Determine the [x, y] coordinate at the center of the cell enclosing the given text.  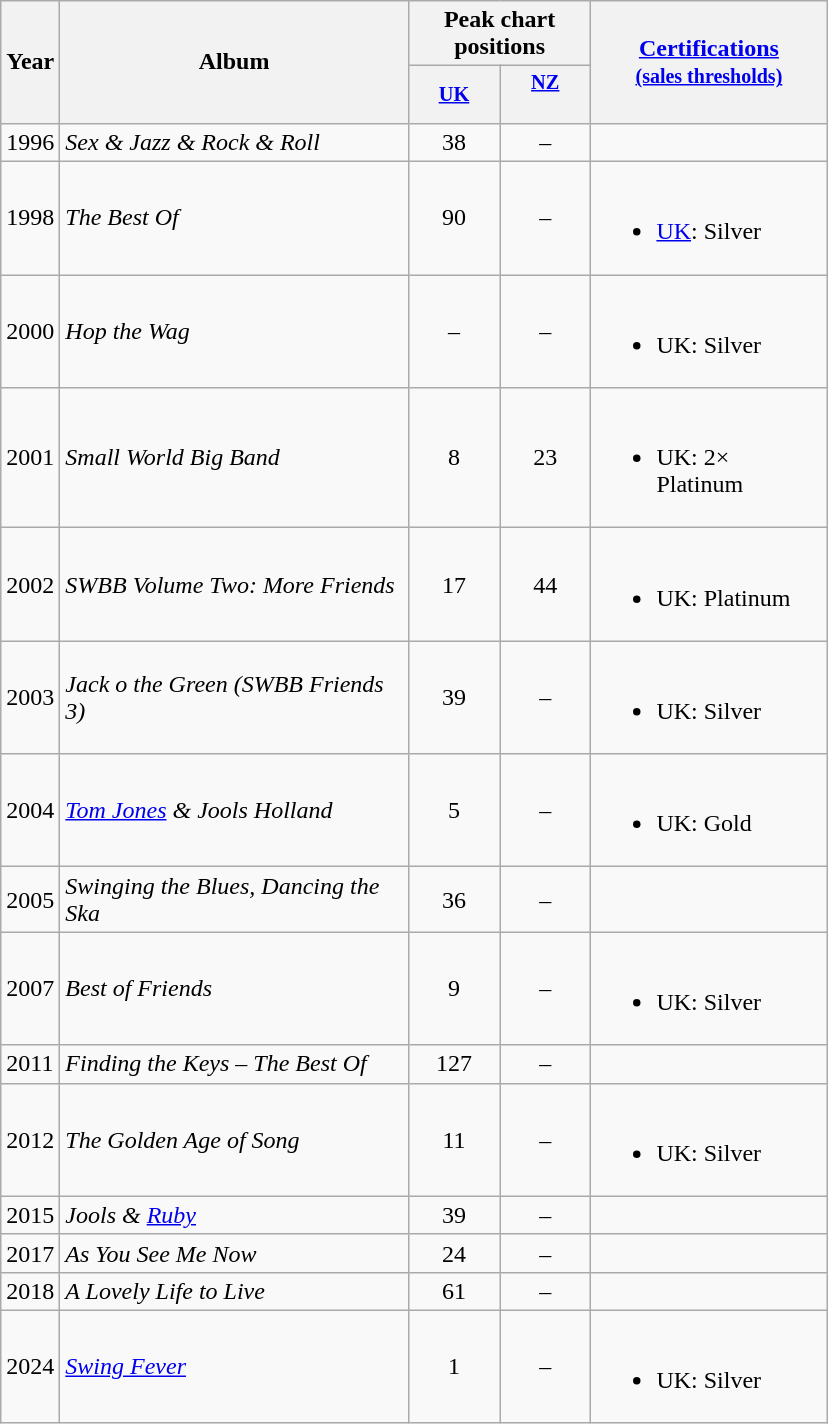
Jools & Ruby [234, 1215]
2015 [30, 1215]
Small World Big Band [234, 458]
2001 [30, 458]
The Best Of [234, 218]
2024 [30, 1366]
2005 [30, 900]
Jack o the Green (SWBB Friends 3) [234, 698]
2000 [30, 332]
2004 [30, 810]
2011 [30, 1064]
Best of Friends [234, 988]
36 [454, 900]
SWBB Volume Two: More Friends [234, 584]
90 [454, 218]
2003 [30, 698]
8 [454, 458]
Hop the Wag [234, 332]
2002 [30, 584]
Sex & Jazz & Rock & Roll [234, 142]
Finding the Keys – The Best Of [234, 1064]
Album [234, 62]
UK: Gold [709, 810]
127 [454, 1064]
61 [454, 1291]
2012 [30, 1140]
2017 [30, 1253]
17 [454, 584]
9 [454, 988]
5 [454, 810]
As You See Me Now [234, 1253]
Year [30, 62]
UK: Platinum [709, 584]
Peak chart positions [499, 34]
44 [546, 584]
1998 [30, 218]
1 [454, 1366]
UK [454, 95]
2018 [30, 1291]
1996 [30, 142]
UK: 2× Platinum [709, 458]
Tom Jones & Jools Holland [234, 810]
The Golden Age of Song [234, 1140]
Certifications(sales thresholds) [709, 62]
11 [454, 1140]
A Lovely Life to Live [234, 1291]
2007 [30, 988]
Swing Fever [234, 1366]
NZ [546, 95]
23 [546, 458]
24 [454, 1253]
Swinging the Blues, Dancing the Ska [234, 900]
38 [454, 142]
